Find where the given text appears and provide that cell's center as [X, Y] coordinate. 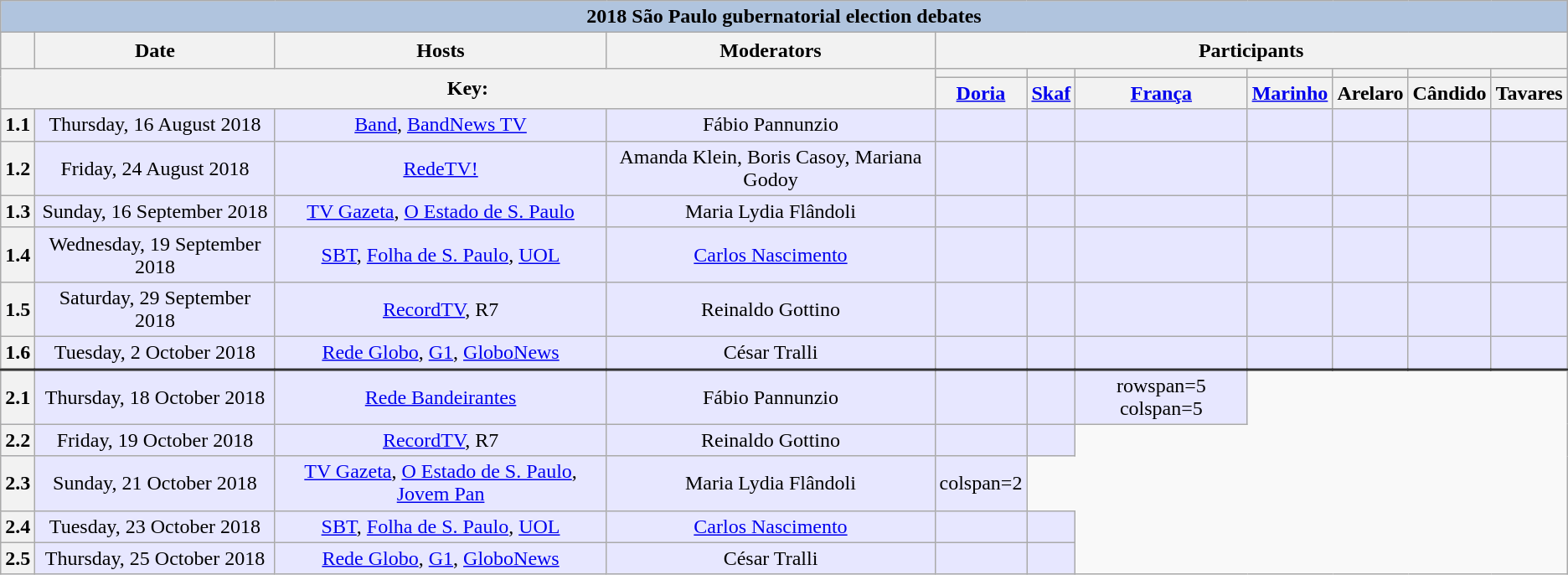
Friday, 24 August 2018 [155, 168]
2.2 [18, 440]
Skaf [1051, 93]
Band, BandNews TV [441, 125]
Sunday, 21 October 2018 [155, 483]
Sunday, 16 September 2018 [155, 211]
Participants [1251, 50]
Amanda Klein, Boris Casoy, Mariana Godoy [771, 168]
Cândido [1449, 93]
Saturday, 29 September 2018 [155, 308]
Tuesday, 23 October 2018 [155, 526]
TV Gazeta, O Estado de S. Paulo [441, 211]
2.4 [18, 526]
2.1 [18, 396]
Moderators [771, 50]
1.6 [18, 354]
França [1161, 93]
1.5 [18, 308]
TV Gazeta, O Estado de S. Paulo, Jovem Pan [441, 483]
1.3 [18, 211]
2.5 [18, 558]
Friday, 19 October 2018 [155, 440]
Thursday, 16 August 2018 [155, 125]
2018 São Paulo gubernatorial election debates [784, 17]
Date [155, 50]
Rede Bandeirantes [441, 396]
Thursday, 25 October 2018 [155, 558]
Tavares [1529, 93]
Arelaro [1370, 93]
Wednesday, 19 September 2018 [155, 255]
1.2 [18, 168]
RedeTV! [441, 168]
1.1 [18, 125]
colspan=2 [981, 483]
Doria [981, 93]
Key: [467, 89]
rowspan=5 colspan=5 [1161, 396]
Tuesday, 2 October 2018 [155, 354]
Marinho [1290, 93]
Hosts [441, 50]
1.4 [18, 255]
2.3 [18, 483]
Thursday, 18 October 2018 [155, 396]
